Provide the [x, y] coordinate of the cell's center where the given text is located.  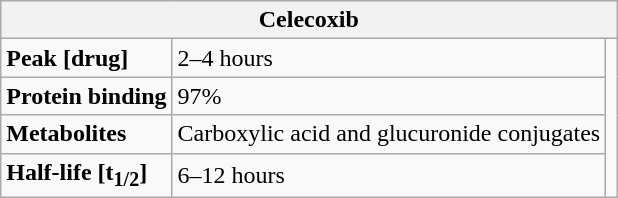
Carboxylic acid and glucuronide conjugates [389, 134]
6–12 hours [389, 175]
Celecoxib [309, 20]
2–4 hours [389, 58]
Half-life [t1/2] [86, 175]
Protein binding [86, 96]
Peak [drug] [86, 58]
97% [389, 96]
Metabolites [86, 134]
